Extract the (X, Y) coordinate from the center of the cell holding the provided text.  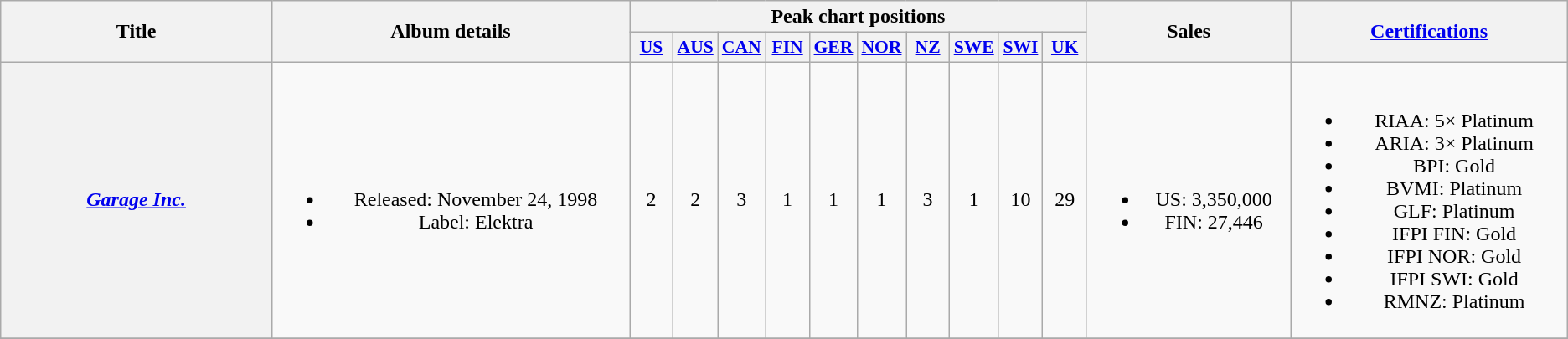
10 (1020, 199)
RIAA: 5× PlatinumARIA: 3× PlatinumBPI: GoldBVMI: PlatinumGLF: PlatinumIFPI FIN: GoldIFPI NOR: GoldIFPI SWI: GoldRMNZ: Platinum (1429, 199)
AUS (695, 48)
Album details (451, 32)
Garage Inc. (137, 199)
Title (137, 32)
GER (833, 48)
US (652, 48)
NOR (881, 48)
Certifications (1429, 32)
UK (1065, 48)
SWI (1020, 48)
29 (1065, 199)
Peak chart positions (859, 17)
FIN (787, 48)
NZ (928, 48)
CAN (742, 48)
Released: November 24, 1998Label: Elektra (451, 199)
SWE (974, 48)
US: 3,350,000FIN: 27,446 (1189, 199)
Sales (1189, 32)
